Return [X, Y] of the center of cell containing provided text 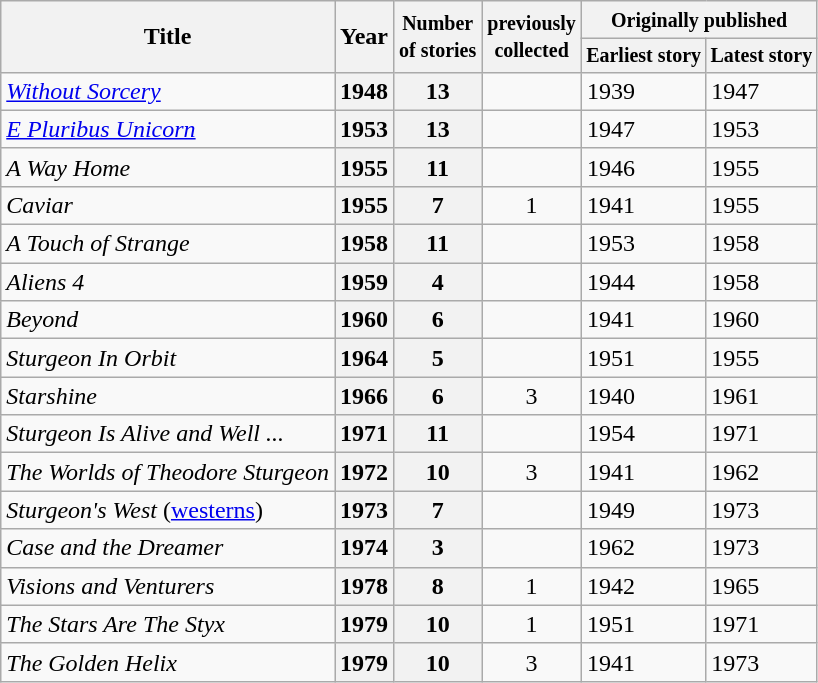
4 [438, 282]
previously collected [532, 37]
Sturgeon's West (westerns) [168, 510]
A Way Home [168, 167]
1974 [364, 548]
1940 [643, 396]
Aliens 4 [168, 282]
1964 [364, 358]
Caviar [168, 205]
Originally published [698, 20]
Sturgeon In Orbit [168, 358]
Sturgeon Is Alive and Well ... [168, 434]
Number of stories [438, 37]
1972 [364, 472]
Latest story [762, 56]
Title [168, 37]
The Worlds of Theodore Sturgeon [168, 472]
E Pluribus Unicorn [168, 129]
Case and the Dreamer [168, 548]
Starshine [168, 396]
1961 [762, 396]
The Golden Helix [168, 662]
8 [438, 586]
5 [438, 358]
1944 [643, 282]
A Touch of Strange [168, 244]
Year [364, 37]
Beyond [168, 320]
1939 [643, 91]
Earliest story [643, 56]
1966 [364, 396]
1954 [643, 434]
1959 [364, 282]
1948 [364, 91]
1942 [643, 586]
1965 [762, 586]
1978 [364, 586]
1949 [643, 510]
Without Sorcery [168, 91]
1946 [643, 167]
Visions and Venturers [168, 586]
The Stars Are The Styx [168, 624]
